From the cell containing the given text, extract its center point as [x, y] coordinate. 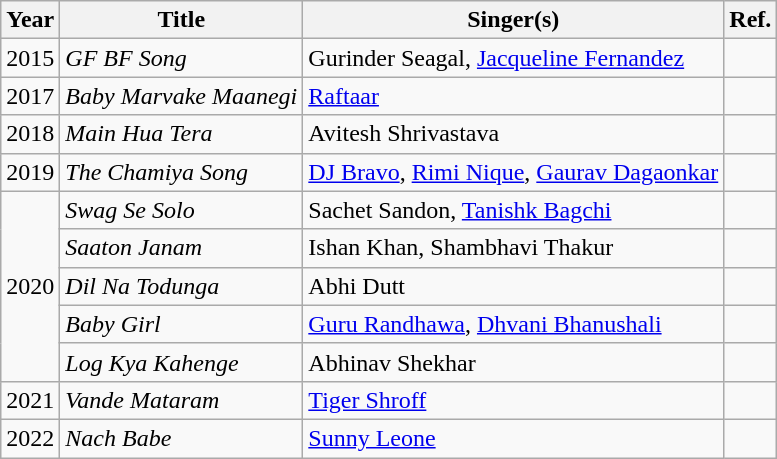
Gurinder Seagal, Jacqueline Fernandez [514, 58]
Baby Girl [182, 324]
Raftaar [514, 96]
Nach Babe [182, 438]
Ishan Khan, Shambhavi Thakur [514, 248]
Avitesh Shrivastava [514, 134]
2019 [30, 172]
Year [30, 20]
Vande Mataram [182, 400]
Dil Na Todunga [182, 286]
Sunny Leone [514, 438]
Singer(s) [514, 20]
2021 [30, 400]
Tiger Shroff [514, 400]
Main Hua Tera [182, 134]
2022 [30, 438]
2017 [30, 96]
Abhi Dutt [514, 286]
Swag Se Solo [182, 210]
2018 [30, 134]
Baby Marvake Maanegi [182, 96]
Log Kya Kahenge [182, 362]
Ref. [750, 20]
Sachet Sandon, Tanishk Bagchi [514, 210]
Abhinav Shekhar [514, 362]
The Chamiya Song [182, 172]
GF BF Song [182, 58]
DJ Bravo, Rimi Nique, Gaurav Dagaonkar [514, 172]
2015 [30, 58]
Saaton Janam [182, 248]
Guru Randhawa, Dhvani Bhanushali [514, 324]
2020 [30, 286]
Title [182, 20]
